Capture the cell that displays the provided text and extract its [X, Y] central coordinate. 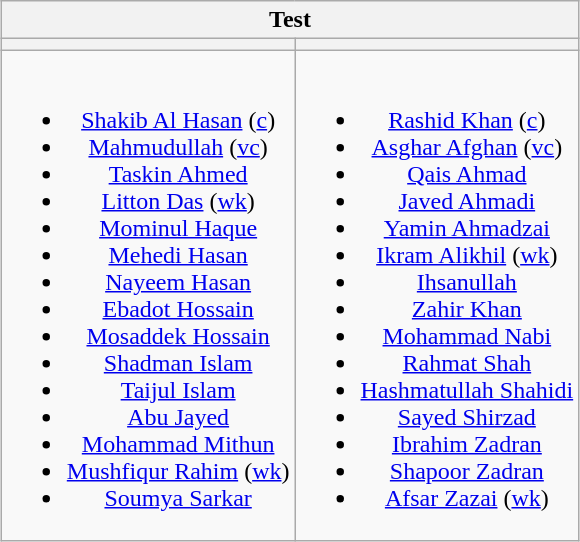
Test [290, 20]
